Find where the given text appears and provide that cell's center as (X, Y) coordinate. 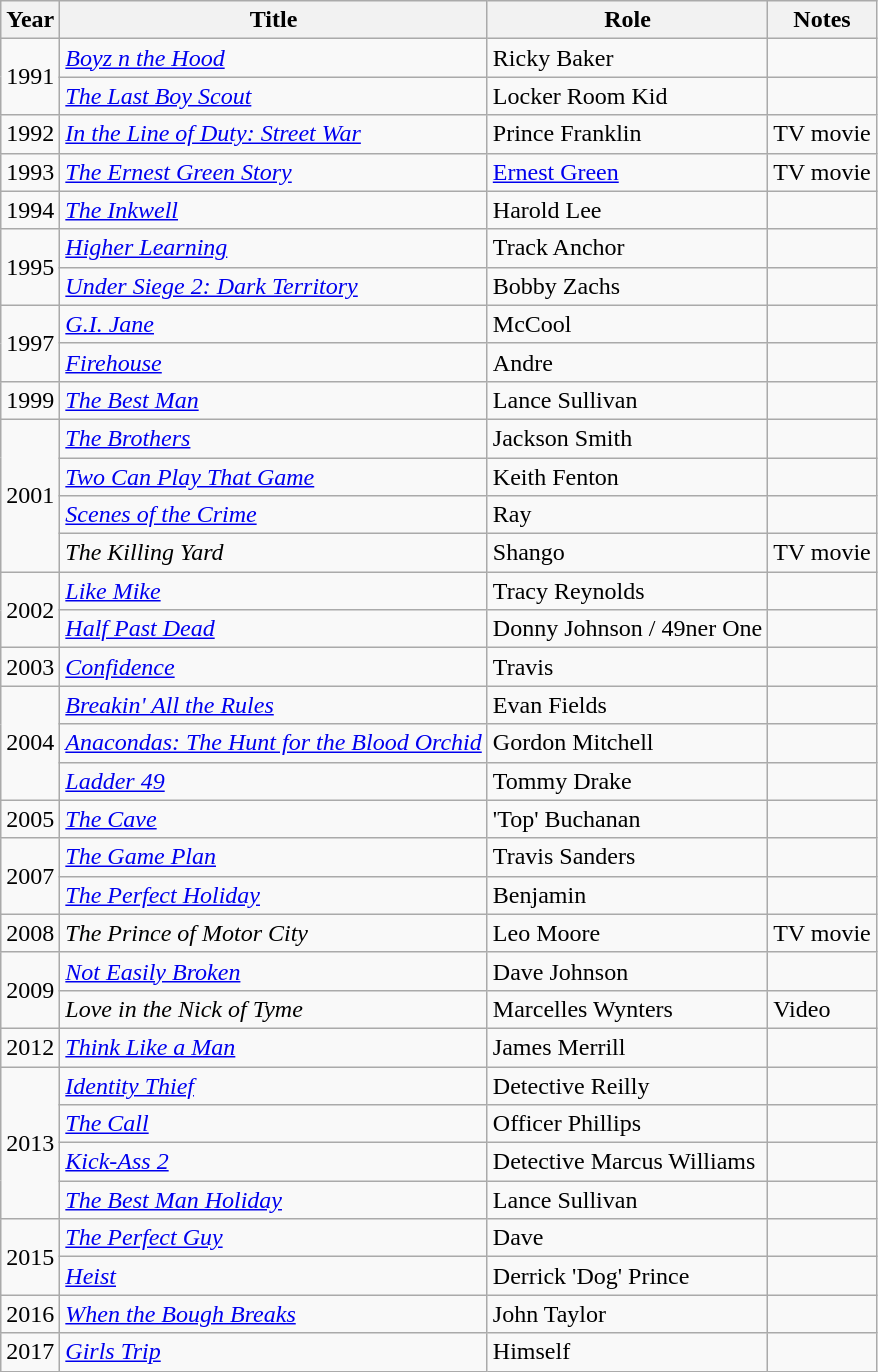
Higher Learning (274, 248)
Harold Lee (627, 210)
When the Bough Breaks (274, 1314)
2015 (30, 1257)
Prince Franklin (627, 134)
2001 (30, 495)
Two Can Play That Game (274, 477)
Benjamin (627, 895)
The Prince of Motor City (274, 933)
Leo Moore (627, 933)
The Last Boy Scout (274, 96)
John Taylor (627, 1314)
Like Mike (274, 591)
Ray (627, 515)
Title (274, 20)
G.I. Jane (274, 324)
Locker Room Kid (627, 96)
Bobby Zachs (627, 286)
The Perfect Guy (274, 1238)
1997 (30, 343)
Role (627, 20)
2007 (30, 876)
1991 (30, 77)
1995 (30, 267)
2002 (30, 610)
1993 (30, 172)
Himself (627, 1352)
Dave Johnson (627, 971)
Anacondas: The Hunt for the Blood Orchid (274, 743)
Marcelles Wynters (627, 1009)
Ladder 49 (274, 781)
2005 (30, 819)
The Ernest Green Story (274, 172)
Notes (822, 20)
Dave (627, 1238)
Think Like a Man (274, 1047)
2013 (30, 1142)
2012 (30, 1047)
Keith Fenton (627, 477)
Year (30, 20)
Girls Trip (274, 1352)
Jackson Smith (627, 438)
Boyz n the Hood (274, 58)
2003 (30, 667)
2009 (30, 990)
Track Anchor (627, 248)
Breakin' All the Rules (274, 705)
In the Line of Duty: Street War (274, 134)
Gordon Mitchell (627, 743)
Identity Thief (274, 1085)
Ricky Baker (627, 58)
Travis Sanders (627, 857)
Kick-Ass 2 (274, 1162)
Shango (627, 553)
1999 (30, 400)
James Merrill (627, 1047)
Not Easily Broken (274, 971)
Tracy Reynolds (627, 591)
Detective Marcus Williams (627, 1162)
Officer Phillips (627, 1124)
The Inkwell (274, 210)
The Killing Yard (274, 553)
The Call (274, 1124)
Scenes of the Crime (274, 515)
2008 (30, 933)
The Perfect Holiday (274, 895)
The Best Man (274, 400)
Tommy Drake (627, 781)
Love in the Nick of Tyme (274, 1009)
Travis (627, 667)
Donny Johnson / 49ner One (627, 629)
1992 (30, 134)
2016 (30, 1314)
The Best Man Holiday (274, 1200)
Confidence (274, 667)
Video (822, 1009)
Firehouse (274, 362)
McCool (627, 324)
Detective Reilly (627, 1085)
The Cave (274, 819)
The Game Plan (274, 857)
Under Siege 2: Dark Territory (274, 286)
Half Past Dead (274, 629)
'Top' Buchanan (627, 819)
1994 (30, 210)
Andre (627, 362)
Ernest Green (627, 172)
Heist (274, 1276)
Evan Fields (627, 705)
2017 (30, 1352)
The Brothers (274, 438)
Derrick 'Dog' Prince (627, 1276)
2004 (30, 743)
